Scan for the cell matching the given text and deliver its [x, y] coordinate at center. 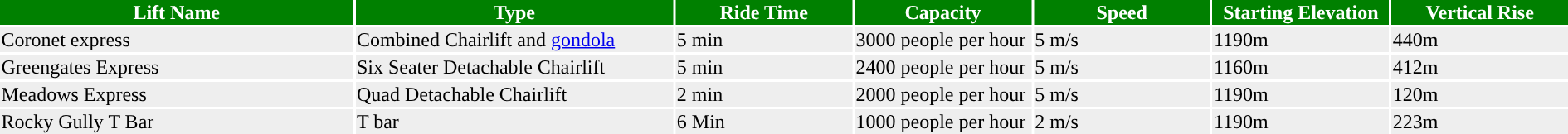
Speed [1122, 12]
412m [1480, 67]
2000 people per hour [942, 94]
T bar [514, 122]
Ride Time [763, 12]
2400 people per hour [942, 67]
Coronet express [176, 40]
440m [1480, 40]
1000 people per hour [942, 122]
120m [1480, 94]
Starting Elevation [1301, 12]
Rocky Gully T Bar [176, 122]
Capacity [942, 12]
Quad Detachable Chairlift [514, 94]
Type [514, 12]
Vertical Rise [1480, 12]
Meadows Express [176, 94]
Six Seater Detachable Chairlift [514, 67]
Greengates Express [176, 67]
2 min [763, 94]
6 Min [763, 122]
2 m/s [1122, 122]
Lift Name [176, 12]
3000 people per hour [942, 40]
223m [1480, 122]
Combined Chairlift and gondola [514, 40]
1160m [1301, 67]
